Scan for the cell matching the given text and deliver its [X, Y] coordinate at center. 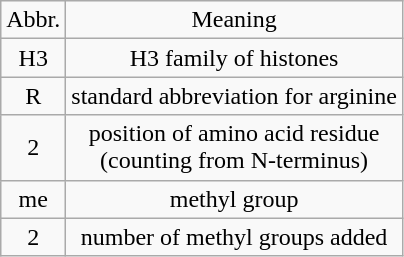
methyl group [234, 199]
H3 family of histones [234, 58]
Abbr. [34, 20]
H3 [34, 58]
R [34, 96]
number of methyl groups added [234, 237]
position of amino acid residue(counting from N-terminus) [234, 148]
standard abbreviation for arginine [234, 96]
me [34, 199]
Meaning [234, 20]
